Return [X, Y] of the center of cell containing provided text 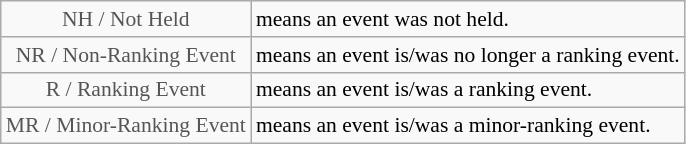
R / Ranking Event [126, 90]
means an event is/was no longer a ranking event. [468, 55]
NH / Not Held [126, 19]
means an event was not held. [468, 19]
means an event is/was a ranking event. [468, 90]
NR / Non-Ranking Event [126, 55]
means an event is/was a minor-ranking event. [468, 126]
MR / Minor-Ranking Event [126, 126]
